Provide the [x, y] coordinate of the cell's center where the given text is located.  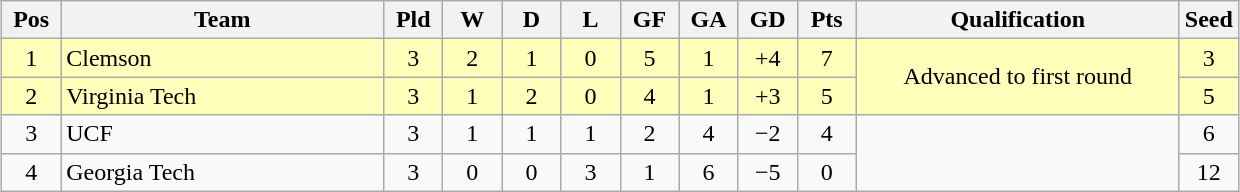
Georgia Tech [222, 172]
D [532, 20]
+4 [768, 58]
GF [650, 20]
−5 [768, 172]
Pld [414, 20]
−2 [768, 134]
Advanced to first round [1018, 77]
+3 [768, 96]
12 [1208, 172]
Virginia Tech [222, 96]
GD [768, 20]
Seed [1208, 20]
UCF [222, 134]
7 [826, 58]
Qualification [1018, 20]
Clemson [222, 58]
L [590, 20]
Pts [826, 20]
W [472, 20]
GA [708, 20]
Pos [32, 20]
Team [222, 20]
